Locate the cell with the specified text and output its [x, y] center coordinate. 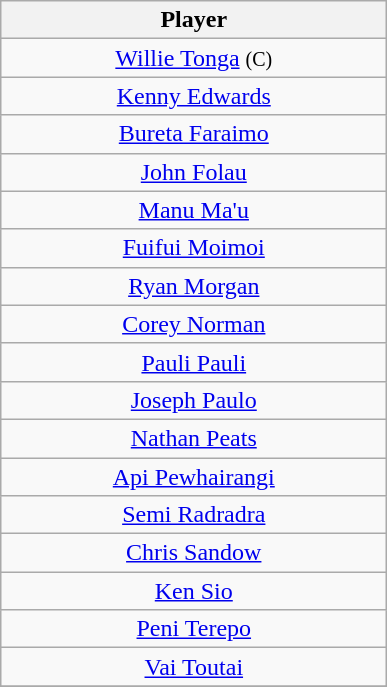
John Folau [194, 172]
Player [194, 20]
Nathan Peats [194, 438]
Ken Sio [194, 591]
Fuifui Moimoi [194, 248]
Vai Toutai [194, 667]
Semi Radradra [194, 515]
Api Pewhairangi [194, 477]
Kenny Edwards [194, 96]
Peni Terepo [194, 629]
Bureta Faraimo [194, 134]
Ryan Morgan [194, 286]
Pauli Pauli [194, 362]
Willie Tonga (C) [194, 58]
Corey Norman [194, 324]
Joseph Paulo [194, 400]
Manu Ma'u [194, 210]
Chris Sandow [194, 553]
